From the cell containing the given text, extract its center point as [X, Y] coordinate. 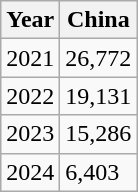
26,772 [98, 58]
2023 [30, 134]
China [98, 20]
2022 [30, 96]
Year [30, 20]
19,131 [98, 96]
2021 [30, 58]
2024 [30, 172]
15,286 [98, 134]
6,403 [98, 172]
